Capture the cell that displays the provided text and extract its [X, Y] central coordinate. 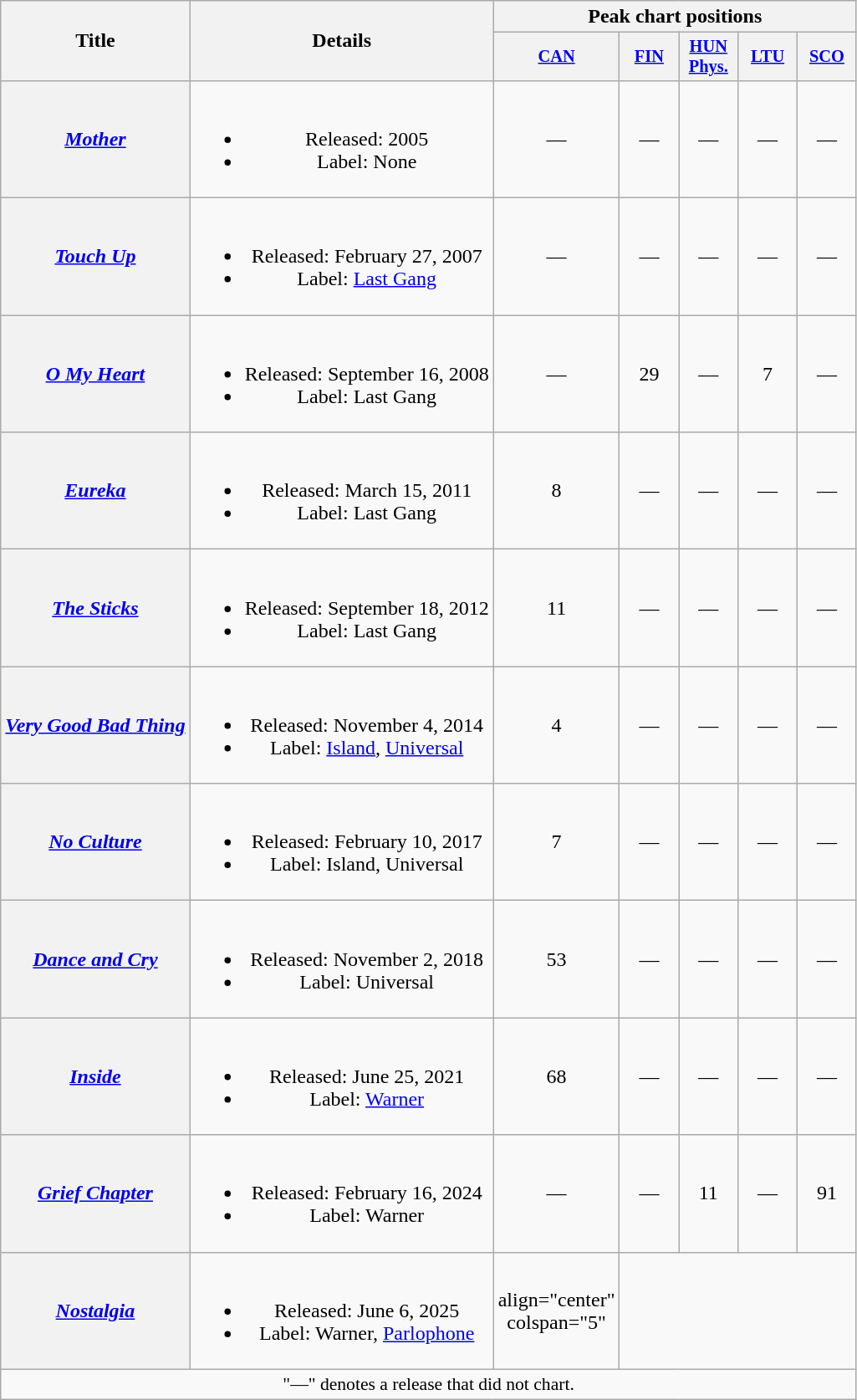
Released: September 18, 2012Label: Last Gang [341, 608]
Details [341, 41]
Released: November 4, 2014Label: Island, Universal [341, 725]
Mother [95, 139]
Released: March 15, 2011Label: Last Gang [341, 491]
Released: November 2, 2018Label: Universal [341, 959]
53 [557, 959]
Released: September 16, 2008Label: Last Gang [341, 374]
Peak chart positions [675, 17]
"—" denotes a release that did not chart. [429, 1384]
Touch Up [95, 257]
Grief Chapter [95, 1193]
Released: June 6, 2025Label: Warner, Parlophone [341, 1311]
FIN [649, 57]
SCO [828, 57]
Title [95, 41]
HUNPhys. [709, 57]
Released: February 27, 2007Label: Last Gang [341, 257]
No Culture [95, 842]
Dance and Cry [95, 959]
CAN [557, 57]
Very Good Bad Thing [95, 725]
The Sticks [95, 608]
68 [557, 1076]
Released: 2005Label: None [341, 139]
Inside [95, 1076]
Released: June 25, 2021Label: Warner [341, 1076]
align="center" colspan="5" [557, 1311]
LTU [768, 57]
91 [828, 1193]
O My Heart [95, 374]
Released: February 10, 2017Label: Island, Universal [341, 842]
29 [649, 374]
Released: February 16, 2024Label: Warner [341, 1193]
8 [557, 491]
4 [557, 725]
Nostalgia [95, 1311]
Eureka [95, 491]
